Extract the [x, y] coordinate from the center of the cell holding the provided text.  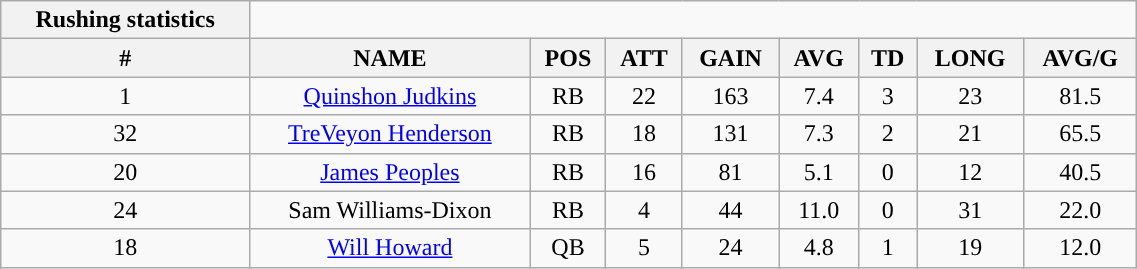
19 [970, 248]
4.8 [819, 248]
23 [970, 96]
AVG [819, 58]
20 [126, 172]
4 [644, 210]
22.0 [1080, 210]
131 [730, 134]
22 [644, 96]
TD [888, 58]
Sam Williams-Dixon [390, 210]
TreVeyon Henderson [390, 134]
James Peoples [390, 172]
ATT [644, 58]
2 [888, 134]
32 [126, 134]
40.5 [1080, 172]
65.5 [1080, 134]
3 [888, 96]
21 [970, 134]
Rushing statistics [126, 20]
7.3 [819, 134]
12.0 [1080, 248]
5.1 [819, 172]
12 [970, 172]
NAME [390, 58]
11.0 [819, 210]
QB [568, 248]
16 [644, 172]
7.4 [819, 96]
44 [730, 210]
81.5 [1080, 96]
5 [644, 248]
Will Howard [390, 248]
LONG [970, 58]
# [126, 58]
AVG/G [1080, 58]
POS [568, 58]
163 [730, 96]
Quinshon Judkins [390, 96]
81 [730, 172]
GAIN [730, 58]
31 [970, 210]
